Capture the cell that displays the provided text and extract its (X, Y) central coordinate. 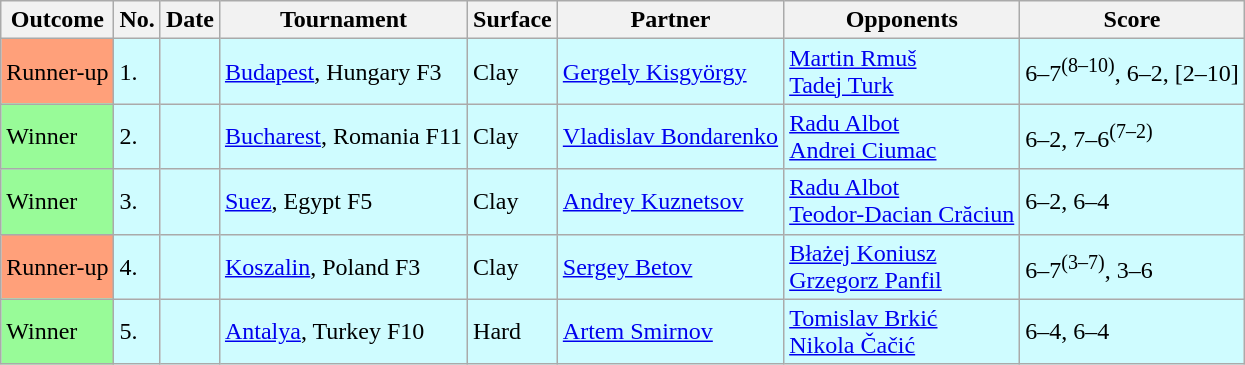
Date (190, 20)
2. (137, 136)
Hard (513, 332)
Tomislav Brkić Nikola Čačić (902, 332)
6–2, 6–4 (1132, 202)
Andrey Kuznetsov (670, 202)
Sergey Betov (670, 266)
Artem Smirnov (670, 332)
Martin Rmuš Tadej Turk (902, 72)
1. (137, 72)
Tournament (343, 20)
Błażej Koniusz Grzegorz Panfil (902, 266)
Radu Albot Teodor-Dacian Crăciun (902, 202)
Opponents (902, 20)
Bucharest, Romania F11 (343, 136)
4. (137, 266)
Vladislav Bondarenko (670, 136)
No. (137, 20)
Outcome (58, 20)
6–4, 6–4 (1132, 332)
Gergely Kisgyörgy (670, 72)
5. (137, 332)
Score (1132, 20)
Antalya, Turkey F10 (343, 332)
Suez, Egypt F5 (343, 202)
6–7(8–10), 6–2, [2–10] (1132, 72)
Radu Albot Andrei Ciumac (902, 136)
6–7(3–7), 3–6 (1132, 266)
3. (137, 202)
Surface (513, 20)
Koszalin, Poland F3 (343, 266)
6–2, 7–6(7–2) (1132, 136)
Partner (670, 20)
Budapest, Hungary F3 (343, 72)
